Find where the given text appears and provide that cell's center as [X, Y] coordinate. 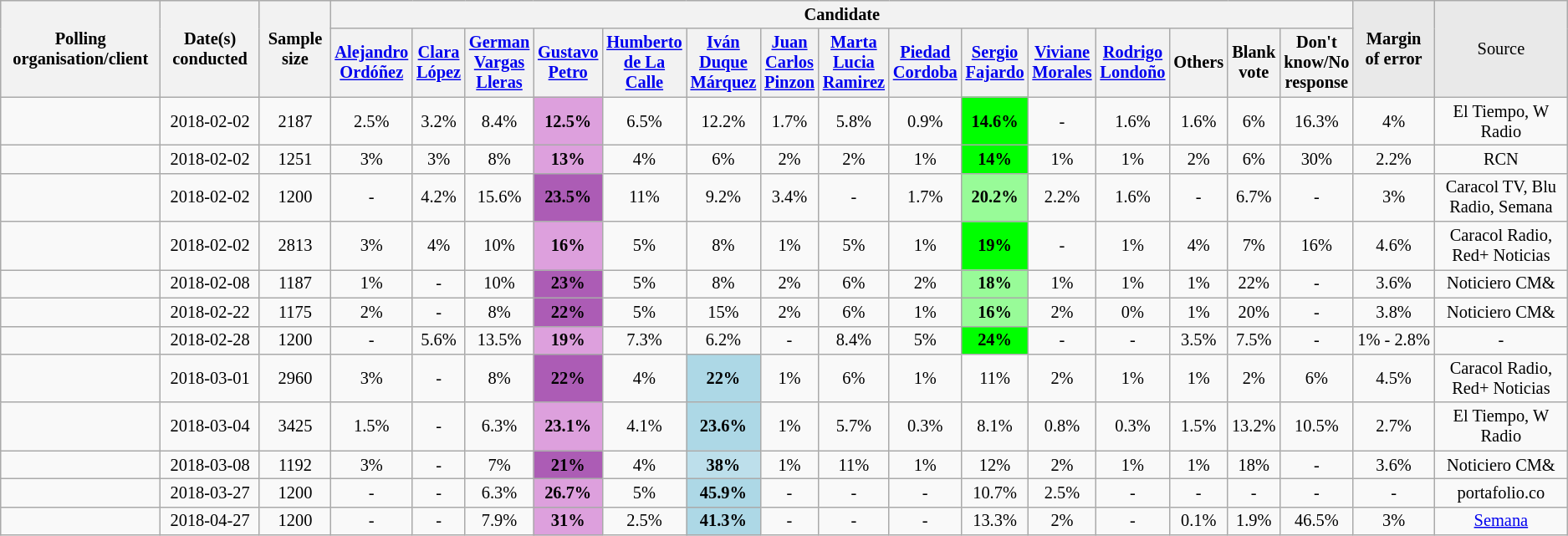
12% [995, 465]
Don't know/No response [1316, 63]
Polling organisation/client [80, 48]
Source [1501, 48]
Viviane Morales [1062, 63]
30% [1316, 159]
3.8% [1393, 312]
0% [1133, 312]
Sample size [294, 48]
2187 [294, 121]
RCN [1501, 159]
1192 [294, 465]
12.2% [724, 121]
46.5% [1316, 521]
Clara López [438, 63]
5.7% [854, 426]
15.6% [499, 197]
0.1% [1198, 521]
23% [568, 283]
6.2% [724, 340]
21% [568, 465]
3425 [294, 426]
45.9% [724, 493]
20% [1254, 312]
2018-02-22 [211, 312]
23.1% [568, 426]
Marta Lucia Ramirez [854, 63]
23.6% [724, 426]
5.6% [438, 340]
German Vargas Lleras [499, 63]
Alejandro Ordóñez [371, 63]
3.5% [1198, 340]
Humberto de La Calle [644, 63]
0.8% [1062, 426]
Margin of error [1393, 48]
Sergio Fajardo [995, 63]
1175 [294, 312]
16.3% [1316, 121]
12.5% [568, 121]
1187 [294, 283]
20.2% [995, 197]
31% [568, 521]
8.1% [995, 426]
2018-03-01 [211, 378]
14.6% [995, 121]
2018-03-08 [211, 465]
Gustavo Petro [568, 63]
6.5% [644, 121]
2018-04-27 [211, 521]
2018-02-28 [211, 340]
14% [995, 159]
4.5% [1393, 378]
6.7% [1254, 197]
7.5% [1254, 340]
2.7% [1393, 426]
10.5% [1316, 426]
2018-03-27 [211, 493]
Piedad Cordoba [925, 63]
Candidate [841, 14]
41.3% [724, 521]
38% [724, 465]
Juan Carlos Pinzon [789, 63]
2018-03-04 [211, 426]
13.2% [1254, 426]
13.3% [995, 521]
Rodrigo Londoño [1133, 63]
1% - 2.8% [1393, 340]
3.4% [789, 197]
3.2% [438, 121]
Others [1198, 63]
4.2% [438, 197]
2813 [294, 246]
0.9% [925, 121]
1251 [294, 159]
23.5% [568, 197]
4.6% [1393, 246]
2018-02-08 [211, 283]
Blank vote [1254, 63]
2960 [294, 378]
24% [995, 340]
5.8% [854, 121]
15% [724, 312]
13% [568, 159]
13.5% [499, 340]
4.1% [644, 426]
1.9% [1254, 521]
Caracol TV, Blu Radio, Semana [1501, 197]
Iván Duque Márquez [724, 63]
9.2% [724, 197]
10.7% [995, 493]
26.7% [568, 493]
7.3% [644, 340]
Semana [1501, 521]
7.9% [499, 521]
Date(s) conducted [211, 48]
portafolio.co [1501, 493]
